Find where the given text appears and provide that cell's center as [x, y] coordinate. 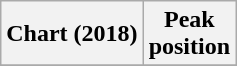
Chart (2018) [72, 34]
Peak position [189, 34]
